Return [X, Y] of the center of cell containing provided text 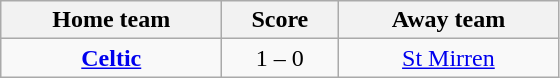
Home team [112, 20]
Score [280, 20]
Celtic [112, 58]
St Mirren [448, 58]
1 – 0 [280, 58]
Away team [448, 20]
